Return [X, Y] of the center of cell containing provided text 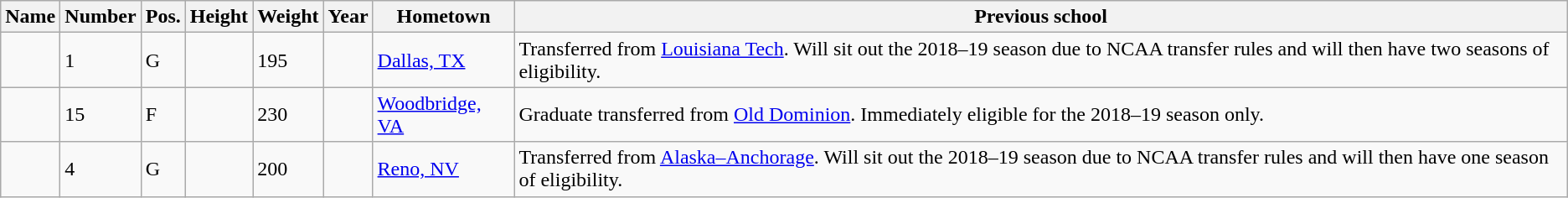
Previous school [1040, 17]
Name [30, 17]
Number [101, 17]
Pos. [162, 17]
Reno, NV [444, 169]
Transferred from Louisiana Tech. Will sit out the 2018–19 season due to NCAA transfer rules and will then have two seasons of eligibility. [1040, 60]
Transferred from Alaska–Anchorage. Will sit out the 2018–19 season due to NCAA transfer rules and will then have one season of eligibility. [1040, 169]
Height [219, 17]
200 [288, 169]
Dallas, TX [444, 60]
4 [101, 169]
1 [101, 60]
Year [348, 17]
Woodbridge, VA [444, 114]
195 [288, 60]
230 [288, 114]
15 [101, 114]
F [162, 114]
Hometown [444, 17]
Graduate transferred from Old Dominion. Immediately eligible for the 2018–19 season only. [1040, 114]
Weight [288, 17]
